Search for the cell housing the specified text and yield its (x, y) center coordinate. 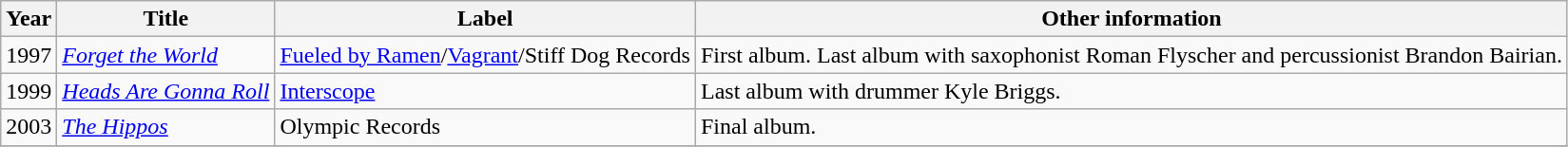
Olympic Records (485, 127)
Other information (1132, 19)
1997 (29, 55)
Last album with drummer Kyle Briggs. (1132, 91)
Label (485, 19)
The Hippos (165, 127)
First album. Last album with saxophonist Roman Flyscher and percussionist Brandon Bairian. (1132, 55)
Title (165, 19)
1999 (29, 91)
Heads Are Gonna Roll (165, 91)
2003 (29, 127)
Final album. (1132, 127)
Forget the World (165, 55)
Fueled by Ramen/Vagrant/Stiff Dog Records (485, 55)
Year (29, 19)
Interscope (485, 91)
